Detect which cell encompasses the target text, then output its [X, Y] center coordinate. 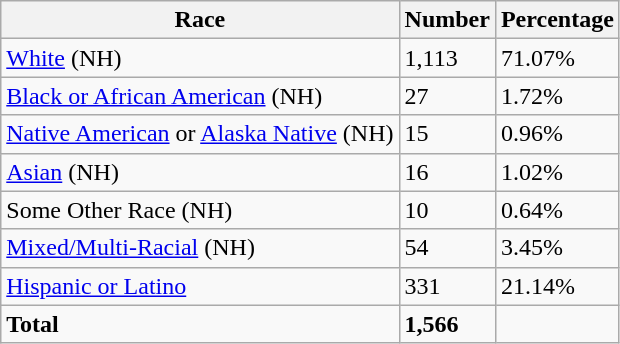
0.64% [557, 210]
1.72% [557, 96]
1,566 [447, 324]
White (NH) [200, 58]
0.96% [557, 134]
Asian (NH) [200, 172]
3.45% [557, 248]
54 [447, 248]
21.14% [557, 286]
Total [200, 324]
71.07% [557, 58]
16 [447, 172]
Black or African American (NH) [200, 96]
15 [447, 134]
1.02% [557, 172]
Number [447, 20]
Native American or Alaska Native (NH) [200, 134]
Percentage [557, 20]
331 [447, 286]
Some Other Race (NH) [200, 210]
Hispanic or Latino [200, 286]
1,113 [447, 58]
27 [447, 96]
10 [447, 210]
Race [200, 20]
Mixed/Multi-Racial (NH) [200, 248]
